Detect which cell encompasses the target text, then output its (X, Y) center coordinate. 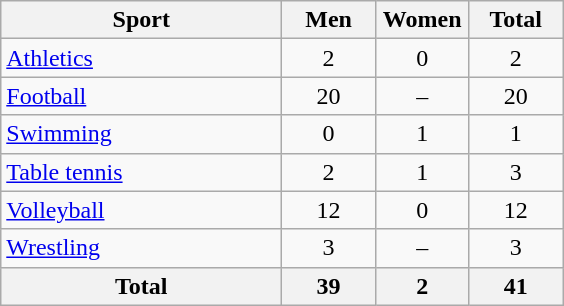
Women (422, 20)
39 (329, 286)
Athletics (142, 58)
Sport (142, 20)
Volleyball (142, 210)
Football (142, 96)
Swimming (142, 134)
Wrestling (142, 248)
41 (516, 286)
Table tennis (142, 172)
Men (329, 20)
